Pinpoint the cell where the given text exists, returning its (X, Y) midpoint coordinate. 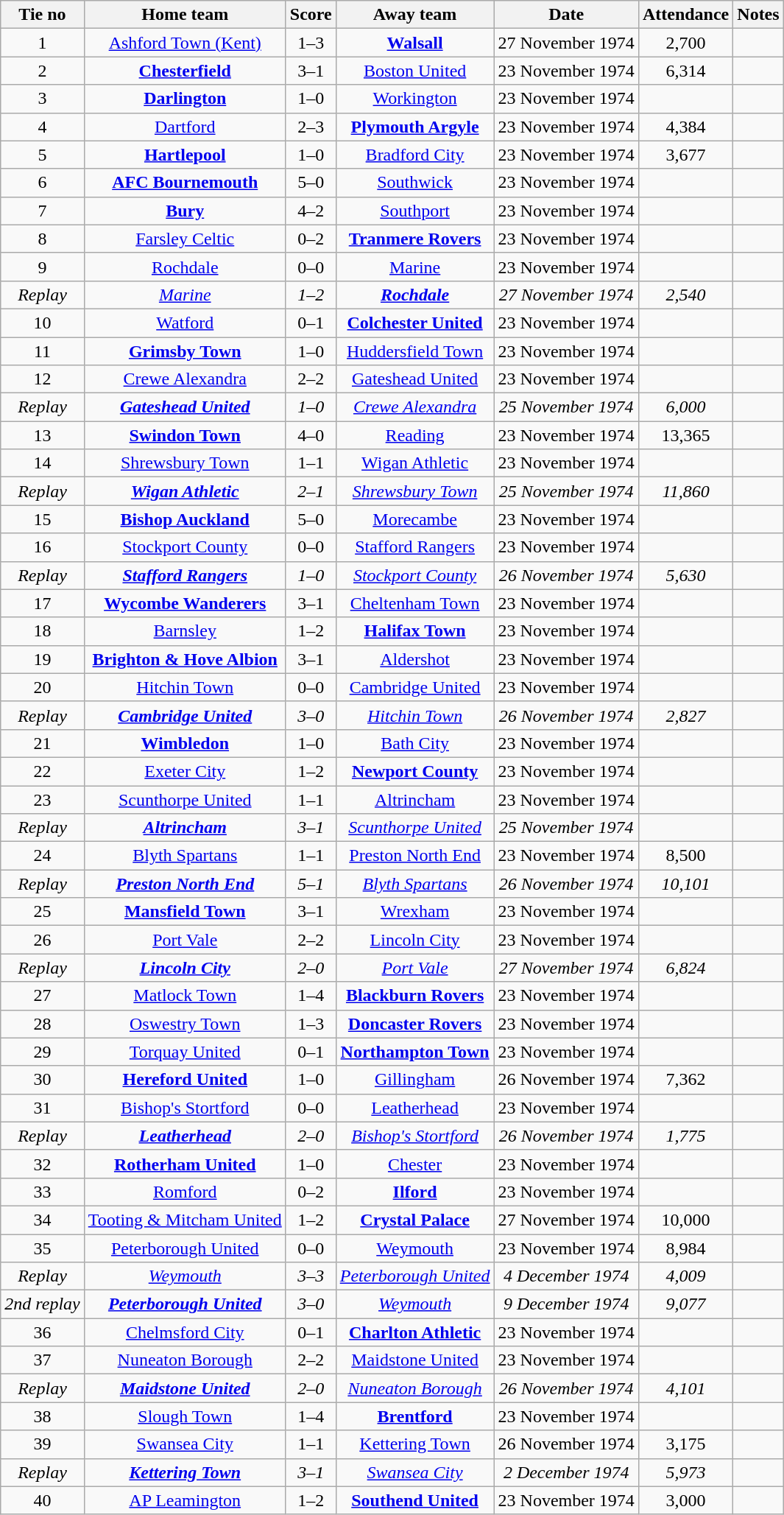
10,000 (685, 1220)
5–1 (311, 884)
8,500 (685, 856)
36 (43, 1332)
39 (43, 1444)
Swindon Town (185, 435)
Southend United (415, 1500)
Chester (415, 1164)
7 (43, 211)
Ilford (415, 1192)
9,077 (685, 1304)
3,677 (685, 155)
35 (43, 1248)
5,973 (685, 1472)
Bishop Auckland (185, 519)
Away team (415, 15)
4 December 1974 (566, 1276)
Darlington (185, 99)
Wimbledon (185, 743)
3 (43, 99)
Doncaster Rovers (415, 1024)
Dartford (185, 127)
5,630 (685, 575)
33 (43, 1192)
5 (43, 155)
Tie no (43, 15)
11 (43, 351)
21 (43, 743)
Southwick (415, 183)
Aldershot (415, 659)
Farsley Celtic (185, 239)
2–1 (311, 491)
AFC Bournemouth (185, 183)
14 (43, 463)
27 (43, 996)
Oswestry Town (185, 1024)
2,540 (685, 295)
12 (43, 379)
Boston United (415, 71)
6,824 (685, 968)
Huddersfield Town (415, 351)
Chelmsford City (185, 1332)
Colchester United (415, 323)
38 (43, 1416)
34 (43, 1220)
2–3 (311, 127)
37 (43, 1360)
10,101 (685, 884)
Barnsley (185, 631)
Cheltenham Town (415, 603)
Charlton Athletic (415, 1332)
Chesterfield (185, 71)
Grimsby Town (185, 351)
4 (43, 127)
23 (43, 799)
Attendance (685, 15)
Tranmere Rovers (415, 239)
16 (43, 547)
Watford (185, 323)
1,775 (685, 1136)
30 (43, 1080)
Torquay United (185, 1052)
Hartlepool (185, 155)
15 (43, 519)
Southport (415, 211)
Morecambe (415, 519)
8,984 (685, 1248)
7,362 (685, 1080)
Halifax Town (415, 631)
4,009 (685, 1276)
4–2 (311, 211)
13,365 (685, 435)
28 (43, 1024)
40 (43, 1500)
2 December 1974 (566, 1472)
9 (43, 267)
Brentford (415, 1416)
Reading (415, 435)
Tooting & Mitcham United (185, 1220)
Slough Town (185, 1416)
19 (43, 659)
Wycombe Wanderers (185, 603)
Hereford United (185, 1080)
Newport County (415, 771)
3,175 (685, 1444)
11,860 (685, 491)
8 (43, 239)
10 (43, 323)
3–3 (311, 1276)
3,000 (685, 1500)
2nd replay (43, 1304)
Brighton & Hove Albion (185, 659)
2,827 (685, 715)
Wrexham (415, 912)
Ashford Town (Kent) (185, 43)
Gillingham (415, 1080)
Home team (185, 15)
Workington (415, 99)
Mansfield Town (185, 912)
13 (43, 435)
Bradford City (415, 155)
32 (43, 1164)
20 (43, 687)
2 (43, 71)
Bath City (415, 743)
22 (43, 771)
Plymouth Argyle (415, 127)
Rotherham United (185, 1164)
Romford (185, 1192)
Exeter City (185, 771)
4,101 (685, 1388)
6 (43, 183)
1 (43, 43)
25 (43, 912)
Matlock Town (185, 996)
4,384 (685, 127)
Notes (758, 15)
Northampton Town (415, 1052)
4–0 (311, 435)
31 (43, 1108)
29 (43, 1052)
Walsall (415, 43)
24 (43, 856)
6,000 (685, 407)
Date (566, 15)
AP Leamington (185, 1500)
6,314 (685, 71)
Score (311, 15)
9 December 1974 (566, 1304)
18 (43, 631)
Crystal Palace (415, 1220)
Bury (185, 211)
17 (43, 603)
2,700 (685, 43)
26 (43, 940)
Blackburn Rovers (415, 996)
